Identify which cell holds the provided text, then report its [x, y] central coordinate. 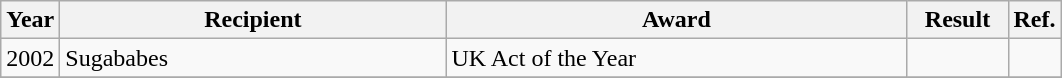
Award [676, 20]
UK Act of the Year [676, 58]
2002 [30, 58]
Recipient [253, 20]
Year [30, 20]
Ref. [1034, 20]
Result [958, 20]
Sugababes [253, 58]
